Output the [x, y] coordinate of the center of the cell containing the given text.  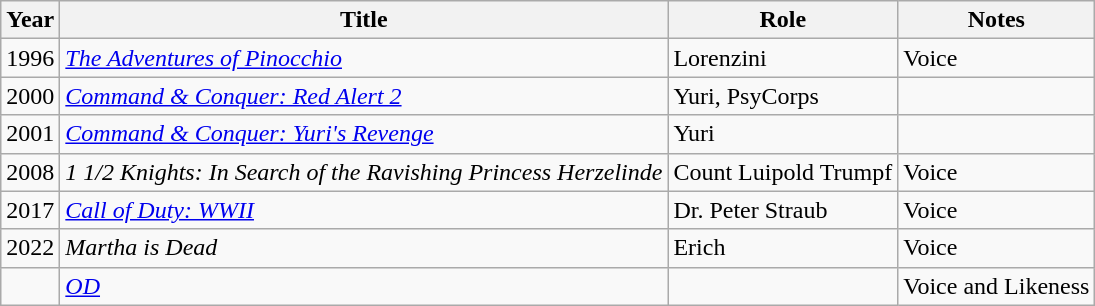
2008 [30, 172]
Title [364, 20]
2000 [30, 96]
Notes [996, 20]
Yuri, PsyCorps [783, 96]
2001 [30, 134]
1 1/2 Knights: In Search of the Ravishing Princess Herzelinde [364, 172]
Voice and Likeness [996, 286]
Year [30, 20]
Command & Conquer: Yuri's Revenge [364, 134]
Dr. Peter Straub [783, 210]
Lorenzini [783, 58]
1996 [30, 58]
The Adventures of Pinocchio [364, 58]
Yuri [783, 134]
Count Luipold Trumpf [783, 172]
Call of Duty: WWII [364, 210]
OD [364, 286]
Role [783, 20]
Erich [783, 248]
Martha is Dead [364, 248]
2022 [30, 248]
2017 [30, 210]
Command & Conquer: Red Alert 2 [364, 96]
